Find where the given text appears and provide that cell's center as (X, Y) coordinate. 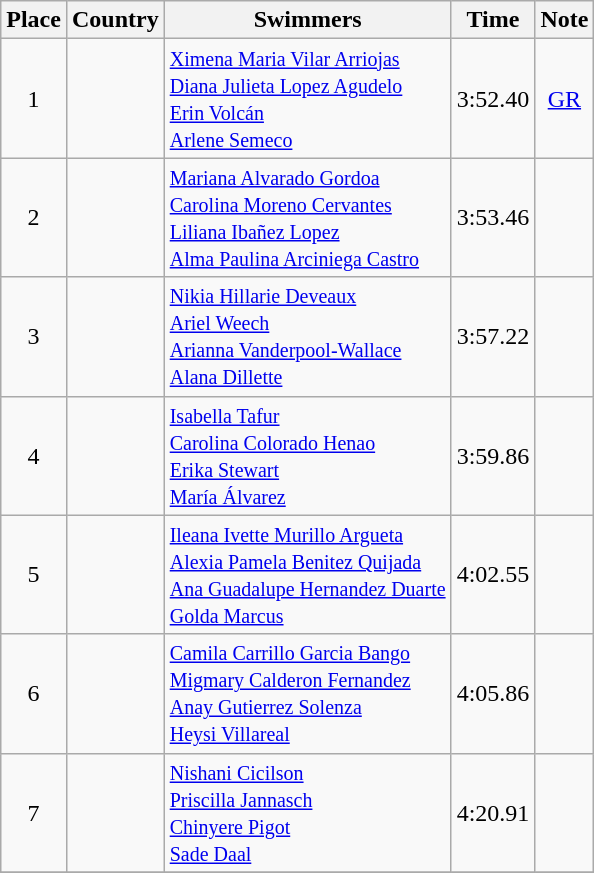
7 (34, 812)
GR (564, 98)
2 (34, 218)
3:59.86 (493, 456)
Ileana Ivette Murillo Argueta Alexia Pamela Benitez Quijada Ana Guadalupe Hernandez Duarte Golda Marcus (308, 574)
Place (34, 20)
3:57.22 (493, 336)
Country (115, 20)
1 (34, 98)
4 (34, 456)
Swimmers (308, 20)
3 (34, 336)
Mariana Alvarado Gordoa Carolina Moreno Cervantes Liliana Ibañez Lopez Alma Paulina Arciniega Castro (308, 218)
4:02.55 (493, 574)
Ximena Maria Vilar Arriojas Diana Julieta Lopez Agudelo Erin Volcán Arlene Semeco (308, 98)
Camila Carrillo Garcia Bango Migmary Calderon Fernandez Anay Gutierrez Solenza Heysi Villareal (308, 694)
Isabella Tafur Carolina Colorado Henao Erika Stewart María Álvarez (308, 456)
5 (34, 574)
3:52.40 (493, 98)
Nikia Hillarie Deveaux Ariel Weech Arianna Vanderpool-Wallace Alana Dillette (308, 336)
6 (34, 694)
Note (564, 20)
Time (493, 20)
4:05.86 (493, 694)
Nishani Cicilson Priscilla Jannasch Chinyere Pigot Sade Daal (308, 812)
4:20.91 (493, 812)
3:53.46 (493, 218)
